Determine the (x, y) coordinate at the center of the cell enclosing the given text.  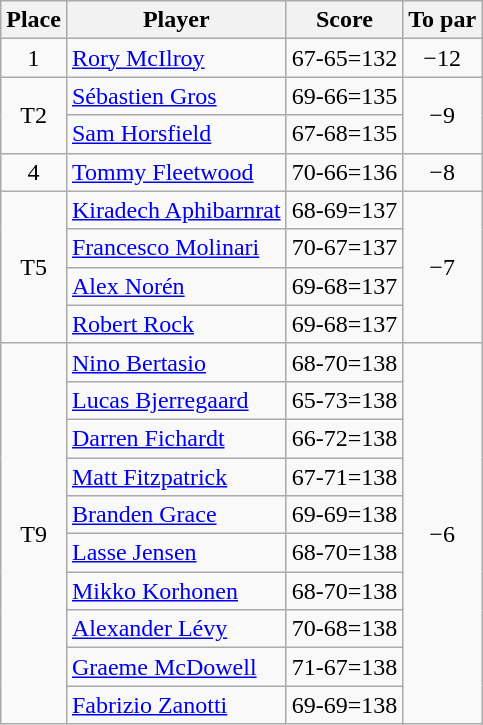
4 (34, 172)
T5 (34, 267)
−7 (442, 267)
Fabrizio Zanotti (176, 705)
1 (34, 58)
70-66=136 (344, 172)
66-72=138 (344, 438)
Score (344, 20)
69-66=135 (344, 96)
70-67=137 (344, 248)
−8 (442, 172)
Matt Fitzpatrick (176, 477)
Branden Grace (176, 515)
70-68=138 (344, 629)
Robert Rock (176, 324)
Sam Horsfield (176, 134)
Darren Fichardt (176, 438)
T2 (34, 115)
T9 (34, 534)
Alex Norén (176, 286)
Alexander Lévy (176, 629)
Graeme McDowell (176, 667)
−9 (442, 115)
−6 (442, 534)
Mikko Korhonen (176, 591)
65-73=138 (344, 400)
Lucas Bjerregaard (176, 400)
67-71=138 (344, 477)
Sébastien Gros (176, 96)
Nino Bertasio (176, 362)
−12 (442, 58)
71-67=138 (344, 667)
Francesco Molinari (176, 248)
67-65=132 (344, 58)
68-69=137 (344, 210)
Rory McIlroy (176, 58)
67-68=135 (344, 134)
To par (442, 20)
Tommy Fleetwood (176, 172)
Player (176, 20)
Place (34, 20)
Kiradech Aphibarnrat (176, 210)
Lasse Jensen (176, 553)
